Detect which cell encompasses the target text, then output its (x, y) center coordinate. 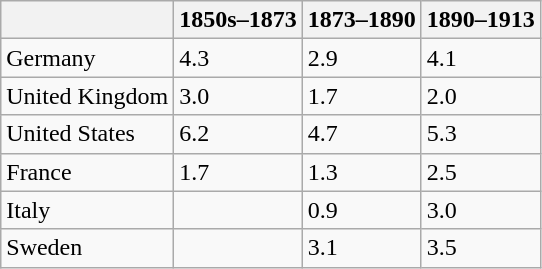
1850s–1873 (238, 20)
5.3 (480, 134)
3.5 (480, 248)
2.0 (480, 96)
Sweden (88, 248)
Germany (88, 58)
Italy (88, 210)
United Kingdom (88, 96)
1.3 (362, 172)
1890–1913 (480, 20)
4.3 (238, 58)
3.1 (362, 248)
United States (88, 134)
0.9 (362, 210)
4.7 (362, 134)
6.2 (238, 134)
2.5 (480, 172)
4.1 (480, 58)
2.9 (362, 58)
1873–1890 (362, 20)
France (88, 172)
